Detect which cell encompasses the target text, then output its (X, Y) center coordinate. 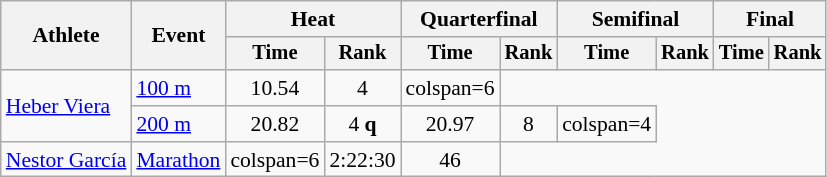
4 q (362, 124)
Event (178, 36)
100 m (178, 88)
Semifinal (636, 19)
200 m (178, 124)
Final (770, 19)
Heber Viera (66, 106)
Heat (312, 19)
20.82 (274, 124)
Quarterfinal (480, 19)
20.97 (450, 124)
Athlete (66, 36)
colspan=4 (606, 124)
10.54 (274, 88)
colspan=6 (450, 88)
8 (529, 124)
4 (362, 88)
